Scan for the cell matching the given text and deliver its [x, y] coordinate at center. 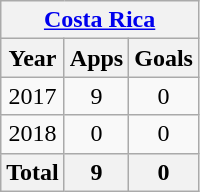
2018 [33, 134]
Goals [164, 58]
Year [33, 58]
2017 [33, 96]
Total [33, 172]
Apps [96, 58]
Costa Rica [100, 20]
